Scan for the cell matching the given text and deliver its (X, Y) coordinate at center. 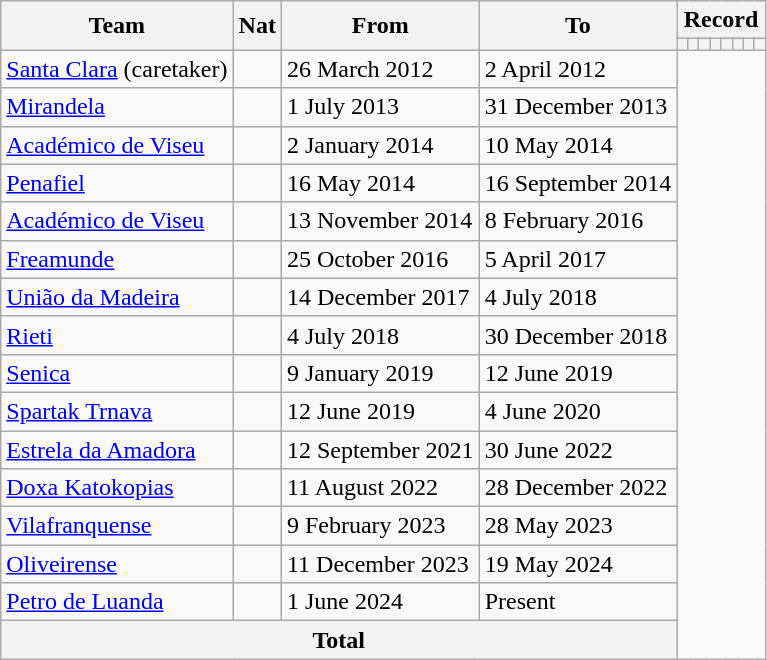
30 December 2018 (578, 335)
9 February 2023 (380, 526)
Estrela da Amadora (117, 449)
Mirandela (117, 107)
Petro de Luanda (117, 602)
4 June 2020 (578, 411)
2 April 2012 (578, 69)
28 December 2022 (578, 488)
16 September 2014 (578, 183)
14 December 2017 (380, 297)
12 September 2021 (380, 449)
Santa Clara (caretaker) (117, 69)
Rieti (117, 335)
13 November 2014 (380, 221)
25 October 2016 (380, 259)
Vilafranquense (117, 526)
30 June 2022 (578, 449)
União da Madeira (117, 297)
Senica (117, 373)
1 July 2013 (380, 107)
Record (721, 20)
1 June 2024 (380, 602)
19 May 2024 (578, 564)
Doxa Katokopias (117, 488)
11 August 2022 (380, 488)
Spartak Trnava (117, 411)
10 May 2014 (578, 145)
11 December 2023 (380, 564)
Total (339, 640)
From (380, 26)
Oliveirense (117, 564)
16 May 2014 (380, 183)
Nat (257, 26)
8 February 2016 (578, 221)
To (578, 26)
Penafiel (117, 183)
2 January 2014 (380, 145)
Present (578, 602)
31 December 2013 (578, 107)
Team (117, 26)
28 May 2023 (578, 526)
Freamunde (117, 259)
26 March 2012 (380, 69)
9 January 2019 (380, 373)
5 April 2017 (578, 259)
